From the cell containing the given text, extract its center point as [X, Y] coordinate. 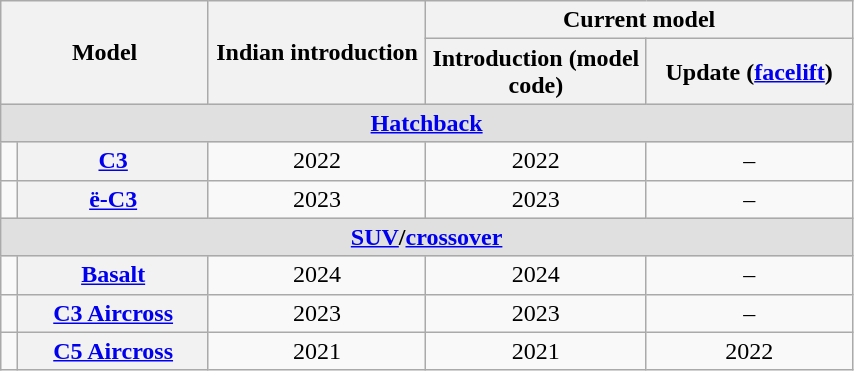
SUV/crossover [427, 237]
Basalt [113, 275]
C3 Aircross [113, 313]
C5 Aircross [113, 351]
Hatchback [427, 123]
ë-C3 [113, 199]
Model [105, 52]
Introduction (model code) [536, 72]
Current model [640, 20]
C3 [113, 161]
Indian introduction [316, 52]
Update (facelift) [750, 72]
